Identify which cell holds the provided text, then report its (x, y) central coordinate. 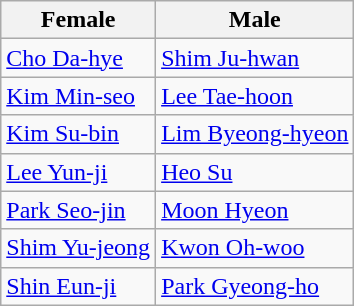
Shim Yu-jeong (78, 248)
Moon Hyeon (255, 210)
Male (255, 20)
Park Seo-jin (78, 210)
Kwon Oh-woo (255, 248)
Kim Su-bin (78, 134)
Cho Da-hye (78, 58)
Shin Eun-ji (78, 286)
Park Gyeong-ho (255, 286)
Heo Su (255, 172)
Lim Byeong-hyeon (255, 134)
Lee Tae-hoon (255, 96)
Lee Yun-ji (78, 172)
Female (78, 20)
Kim Min-seo (78, 96)
Shim Ju-hwan (255, 58)
